Return [x, y] of the center of cell containing provided text 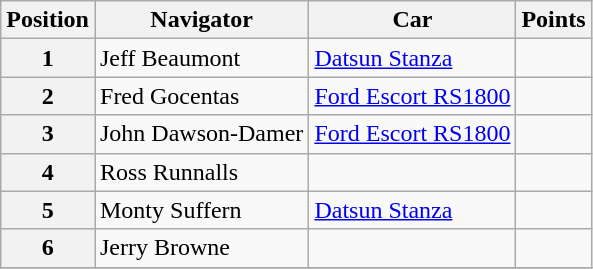
5 [48, 210]
John Dawson-Damer [201, 134]
Ross Runnalls [201, 172]
2 [48, 96]
3 [48, 134]
4 [48, 172]
6 [48, 248]
Monty Suffern [201, 210]
Jerry Browne [201, 248]
Position [48, 20]
Car [412, 20]
Jeff Beaumont [201, 58]
1 [48, 58]
Navigator [201, 20]
Points [554, 20]
Fred Gocentas [201, 96]
